Return the (X, Y) coordinate for the center point of the cell that contains the specified text.  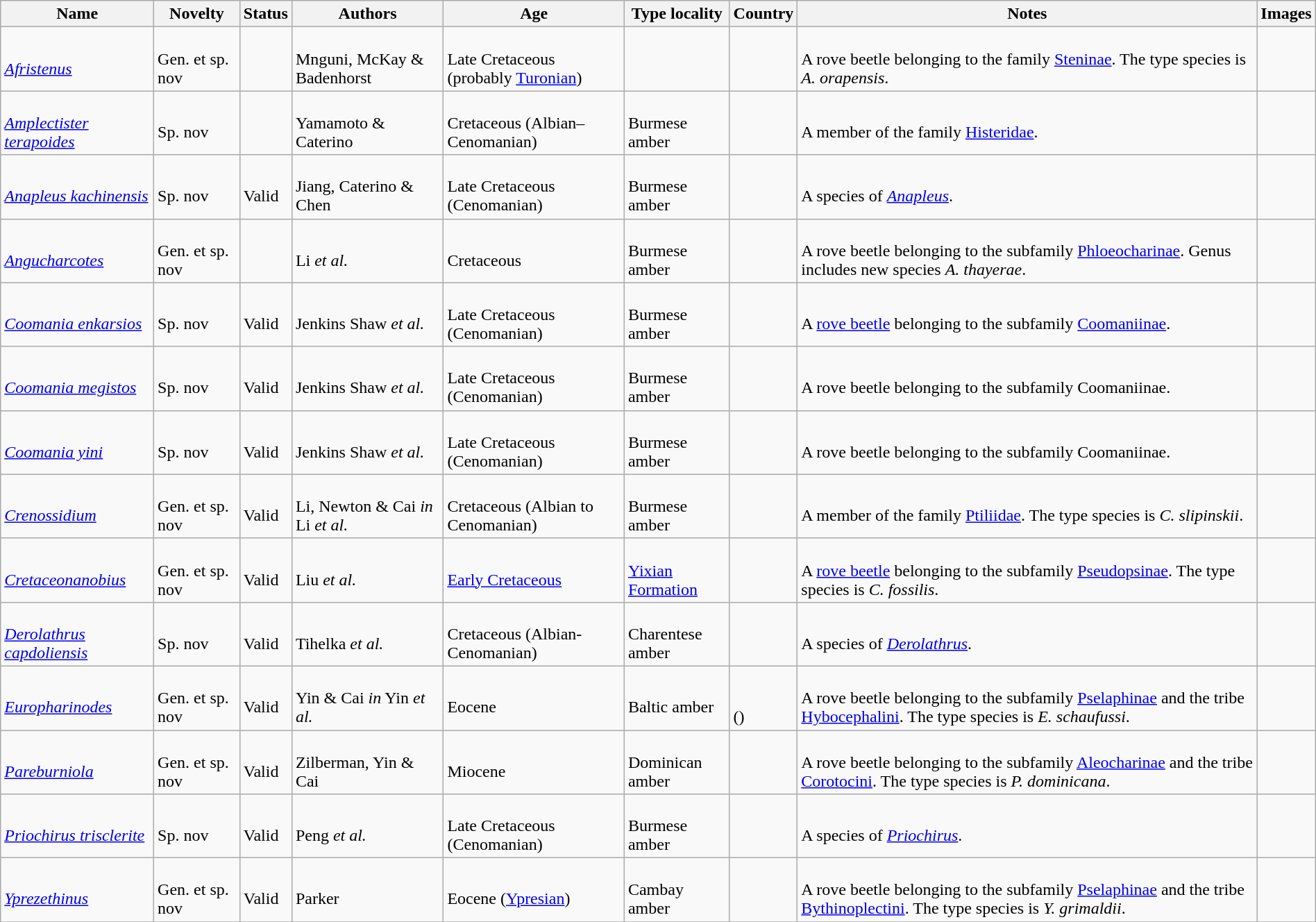
Yamamoto & Caterino (368, 123)
A species of Anapleus. (1027, 187)
Cretaceous (Albian-Cenomanian) (534, 634)
Eocene (Ypresian) (534, 890)
Yprezethinus (78, 890)
Coomania yini (78, 442)
Cretaceous (Albian–Cenomanian) (534, 123)
Name (78, 14)
Cretaceonanobius (78, 570)
Charentese amber (677, 634)
A rove beetle belonging to the subfamily Pselaphinae and the tribe Bythinoplectini. The type species is Y. grimaldii. (1027, 890)
A member of the family Histeridae. (1027, 123)
Images (1286, 14)
Cambay amber (677, 890)
Parker (368, 890)
Age (534, 14)
Liu et al. (368, 570)
Li et al. (368, 251)
Status (265, 14)
Angucharcotes (78, 251)
Baltic amber (677, 698)
Mnguni, McKay & Badenhorst (368, 59)
Tihelka et al. (368, 634)
Afristenus (78, 59)
Notes (1027, 14)
Yixian Formation (677, 570)
Amplectister terapoides (78, 123)
A rove beetle belonging to the subfamily Phloeocharinae. Genus includes new species A. thayerae. (1027, 251)
Coomania megistos (78, 378)
Cretaceous (Albian to Cenomanian) (534, 506)
Derolathrus capdoliensis (78, 634)
A species of Priochirus. (1027, 826)
Priochirus trisclerite (78, 826)
A rove beetle belonging to the subfamily Pseudopsinae. The type species is C. fossilis. (1027, 570)
A rove beetle belonging to the subfamily Aleocharinae and the tribe Corotocini. The type species is P. dominicana. (1027, 762)
Coomania enkarsios (78, 315)
A rove beetle belonging to the family Steninae. The type species is A. orapensis. (1027, 59)
Yin & Cai in Yin et al. (368, 698)
Jiang, Caterino & Chen (368, 187)
Country (764, 14)
Dominican amber (677, 762)
Li, Newton & Cai in Li et al. (368, 506)
Cretaceous (534, 251)
Anapleus kachinensis (78, 187)
Europharinodes (78, 698)
Eocene (534, 698)
Late Cretaceous (probably Turonian) (534, 59)
A rove beetle belonging to the subfamily Pselaphinae and the tribe Hybocephalini. The type species is E. schaufussi. (1027, 698)
A member of the family Ptiliidae. The type species is C. slipinskii. (1027, 506)
A species of Derolathrus. (1027, 634)
Miocene (534, 762)
Crenossidium (78, 506)
Zilberman, Yin & Cai (368, 762)
Pareburniola (78, 762)
Peng et al. (368, 826)
Early Cretaceous (534, 570)
Authors (368, 14)
() (764, 698)
Novelty (197, 14)
Type locality (677, 14)
